Detect which cell encompasses the target text, then output its [x, y] center coordinate. 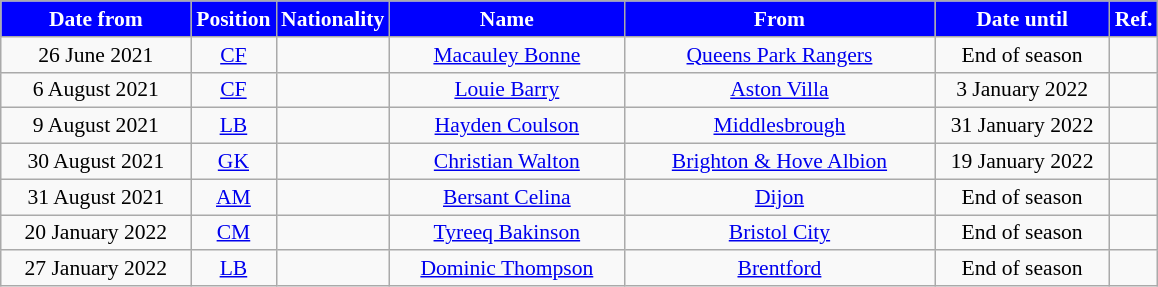
Position [234, 19]
3 January 2022 [1022, 90]
30 August 2021 [96, 162]
From [779, 19]
Brighton & Hove Albion [779, 162]
Bersant Celina [506, 197]
26 June 2021 [96, 55]
Date until [1022, 19]
31 August 2021 [96, 197]
27 January 2022 [96, 269]
CM [234, 233]
Nationality [332, 19]
AM [234, 197]
Aston Villa [779, 90]
Louie Barry [506, 90]
Macauley Bonne [506, 55]
31 January 2022 [1022, 126]
Middlesbrough [779, 126]
Tyreeq Bakinson [506, 233]
Bristol City [779, 233]
Dominic Thompson [506, 269]
20 January 2022 [96, 233]
GK [234, 162]
Christian Walton [506, 162]
6 August 2021 [96, 90]
Brentford [779, 269]
19 January 2022 [1022, 162]
Ref. [1134, 19]
Hayden Coulson [506, 126]
Dijon [779, 197]
Name [506, 19]
Date from [96, 19]
9 August 2021 [96, 126]
Queens Park Rangers [779, 55]
